Return (X, Y) of the center of cell containing provided text 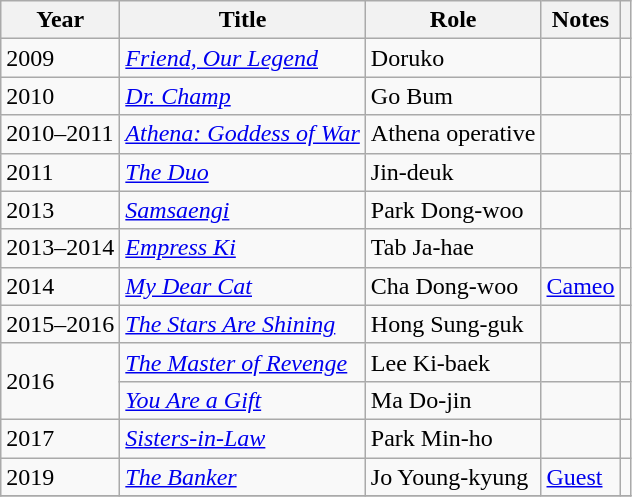
Hong Sung-guk (453, 324)
The Duo (243, 172)
Lee Ki-baek (453, 362)
Athena: Goddess of War (243, 134)
Role (453, 20)
My Dear Cat (243, 286)
Cha Dong-woo (453, 286)
Sisters-in-Law (243, 438)
Guest (580, 477)
Park Dong-woo (453, 210)
Jin-deuk (453, 172)
Park Min-ho (453, 438)
Friend, Our Legend (243, 58)
Athena operative (453, 134)
2013 (60, 210)
2010 (60, 96)
The Master of Revenge (243, 362)
Cameo (580, 286)
Doruko (453, 58)
Ma Do-jin (453, 400)
2019 (60, 477)
The Stars Are Shining (243, 324)
Go Bum (453, 96)
2009 (60, 58)
You Are a Gift (243, 400)
Notes (580, 20)
Tab Ja-hae (453, 248)
Empress Ki (243, 248)
2010–2011 (60, 134)
Jo Young-kyung (453, 477)
2016 (60, 381)
2015–2016 (60, 324)
Title (243, 20)
2011 (60, 172)
The Banker (243, 477)
Year (60, 20)
2013–2014 (60, 248)
2017 (60, 438)
Dr. Champ (243, 96)
2014 (60, 286)
Samsaengi (243, 210)
